Find where the given text appears and provide that cell's center as [X, Y] coordinate. 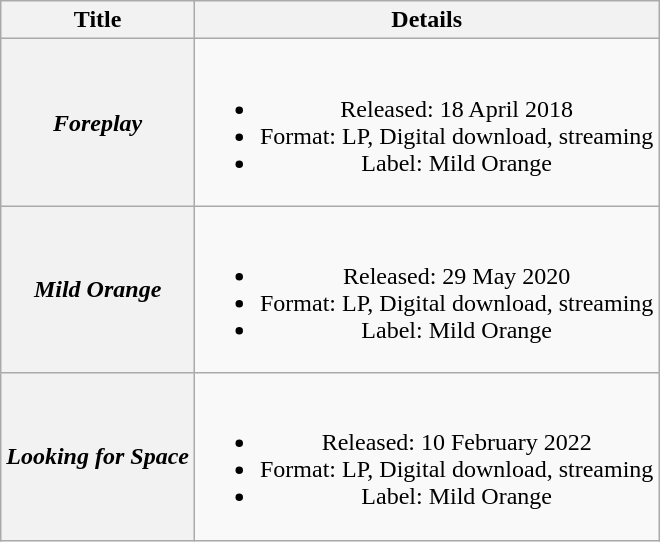
Details [426, 20]
Released: 29 May 2020Format: LP, Digital download, streamingLabel: Mild Orange [426, 290]
Released: 18 April 2018Format: LP, Digital download, streamingLabel: Mild Orange [426, 122]
Mild Orange [98, 290]
Title [98, 20]
Looking for Space [98, 456]
Released: 10 February 2022Format: LP, Digital download, streamingLabel: Mild Orange [426, 456]
Foreplay [98, 122]
